Pinpoint the cell where the given text exists, returning its (X, Y) midpoint coordinate. 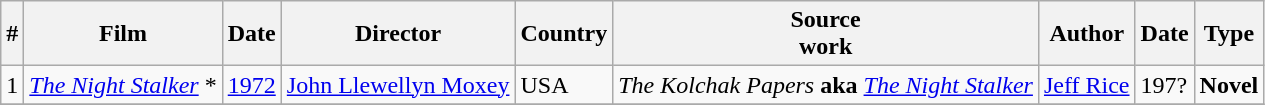
1 (12, 85)
Country (564, 34)
Film (123, 34)
Author (1086, 34)
Sourcework (826, 34)
John Llewellyn Moxey (398, 85)
The Night Stalker * (123, 85)
Director (398, 34)
1972 (252, 85)
# (12, 34)
USA (564, 85)
The Kolchak Papers aka The Night Stalker (826, 85)
Type (1229, 34)
197? (1164, 85)
Jeff Rice (1086, 85)
Novel (1229, 85)
